Find where the given text appears and provide that cell's center as (X, Y) coordinate. 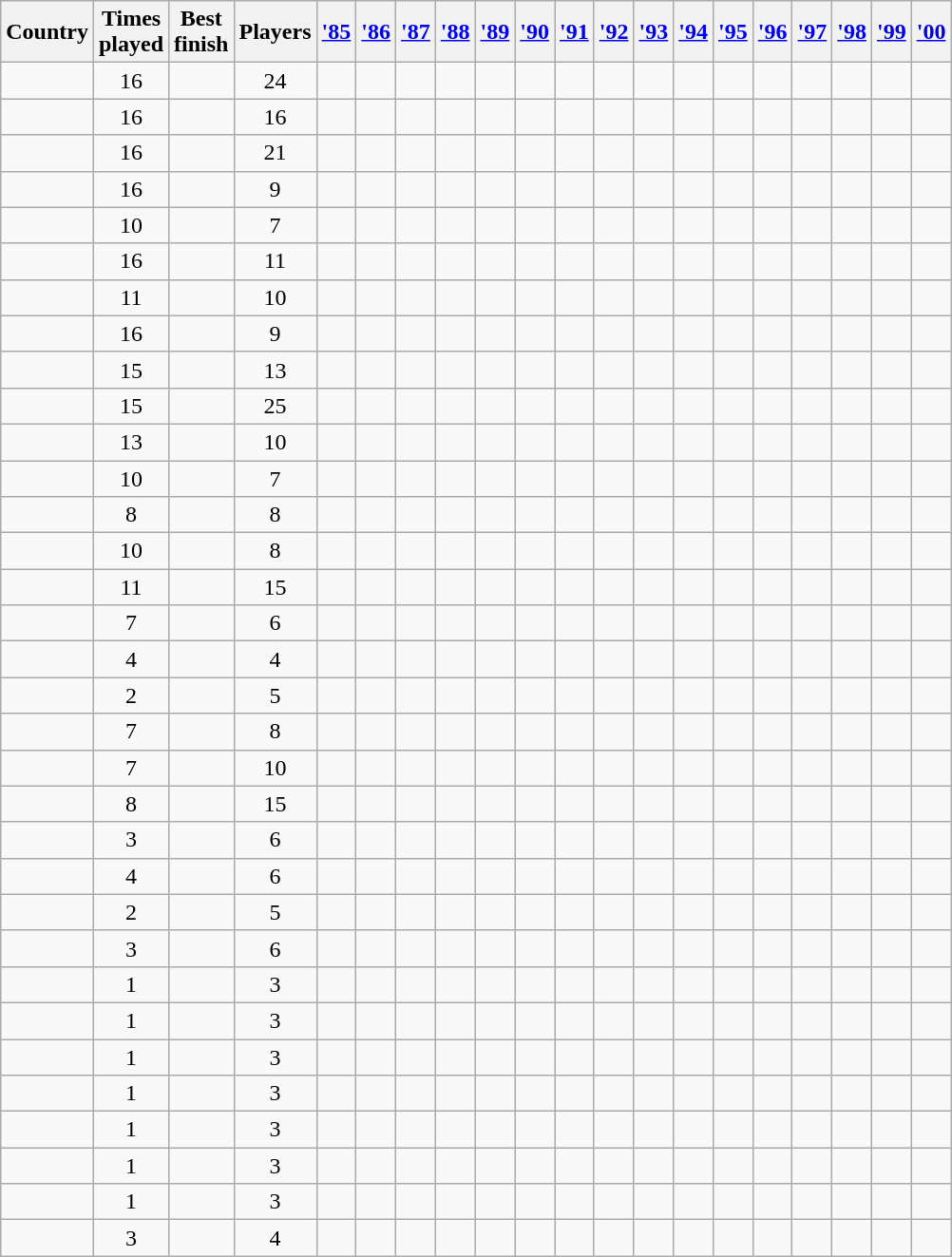
'92 (614, 32)
'96 (772, 32)
'90 (535, 32)
'85 (336, 32)
'98 (852, 32)
'88 (455, 32)
Country (48, 32)
'93 (654, 32)
'95 (733, 32)
'99 (891, 32)
'87 (416, 32)
'97 (812, 32)
'89 (495, 32)
24 (276, 81)
Bestfinish (201, 32)
25 (276, 406)
Players (276, 32)
'00 (931, 32)
'86 (376, 32)
Timesplayed (131, 32)
'91 (575, 32)
21 (276, 153)
'94 (694, 32)
